Scan for the cell matching the given text and deliver its (x, y) coordinate at center. 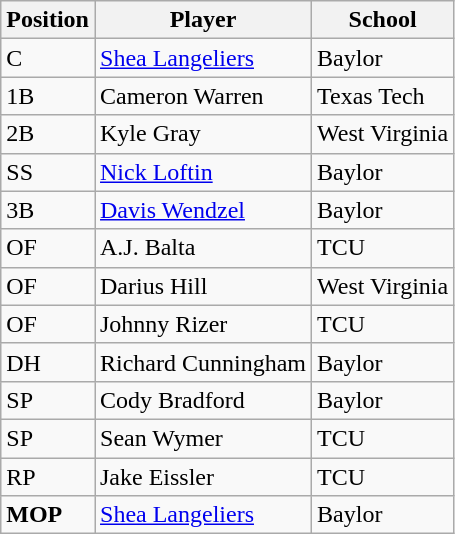
Jake Eissler (202, 477)
Richard Cunningham (202, 362)
Cody Bradford (202, 400)
2B (48, 134)
SS (48, 172)
Davis Wendzel (202, 210)
C (48, 58)
Player (202, 20)
Nick Loftin (202, 172)
Cameron Warren (202, 96)
Darius Hill (202, 286)
1B (48, 96)
3B (48, 210)
School (383, 20)
Position (48, 20)
Kyle Gray (202, 134)
Johnny Rizer (202, 324)
Sean Wymer (202, 438)
A.J. Balta (202, 248)
DH (48, 362)
RP (48, 477)
MOP (48, 515)
Texas Tech (383, 96)
